For the text-containing cell, return its midpoint in [X, Y] coordinate format. 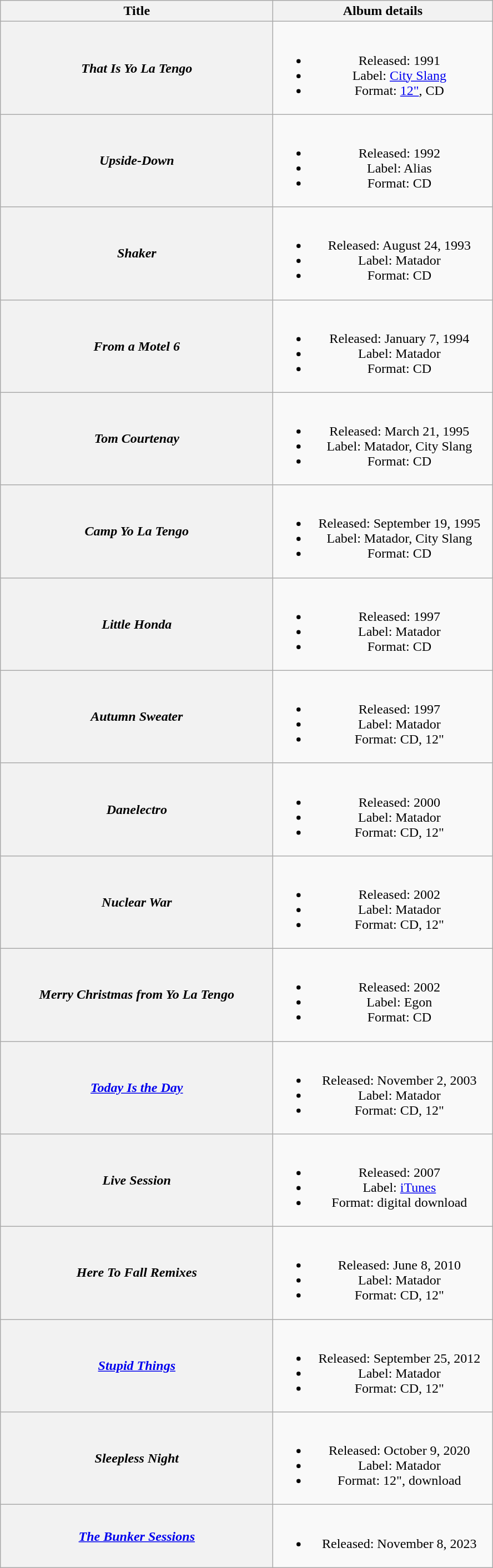
Autumn Sweater [137, 717]
Here To Fall Remixes [137, 1273]
Stupid Things [137, 1366]
Upside-Down [137, 161]
Released: 2000Label: MatadorFormat: CD, 12" [383, 809]
Released: September 19, 1995Label: Matador, City SlangFormat: CD [383, 532]
Released: October 9, 2020Label: MatadorFormat: 12", download [383, 1458]
Released: 2002Label: MatadorFormat: CD, 12" [383, 902]
Little Honda [137, 624]
Released: June 8, 2010Label: MatadorFormat: CD, 12" [383, 1273]
Released: March 21, 1995Label: Matador, City SlangFormat: CD [383, 438]
Released: November 2, 2003Label: MatadorFormat: CD, 12" [383, 1088]
Danelectro [137, 809]
Nuclear War [137, 902]
Album details [383, 11]
From a Motel 6 [137, 346]
Sleepless Night [137, 1458]
Released: 1997Label: MatadorFormat: CD, 12" [383, 717]
Released: 2007Label: iTunesFormat: digital download [383, 1181]
Shaker [137, 253]
Released: November 8, 2023 [383, 1536]
Released: January 7, 1994Label: MatadorFormat: CD [383, 346]
Released: 1997Label: MatadorFormat: CD [383, 624]
The Bunker Sessions [137, 1536]
Camp Yo La Tengo [137, 532]
Released: August 24, 1993Label: MatadorFormat: CD [383, 253]
Released: 1991Label: City SlangFormat: 12", CD [383, 68]
Released: September 25, 2012Label: MatadorFormat: CD, 12" [383, 1366]
Merry Christmas from Yo La Tengo [137, 994]
Today Is the Day [137, 1088]
Released: 1992Label: AliasFormat: CD [383, 161]
Released: 2002Label: EgonFormat: CD [383, 994]
Live Session [137, 1181]
That Is Yo La Tengo [137, 68]
Tom Courtenay [137, 438]
Title [137, 11]
